Output the (x, y) coordinate of the center of the cell containing the given text.  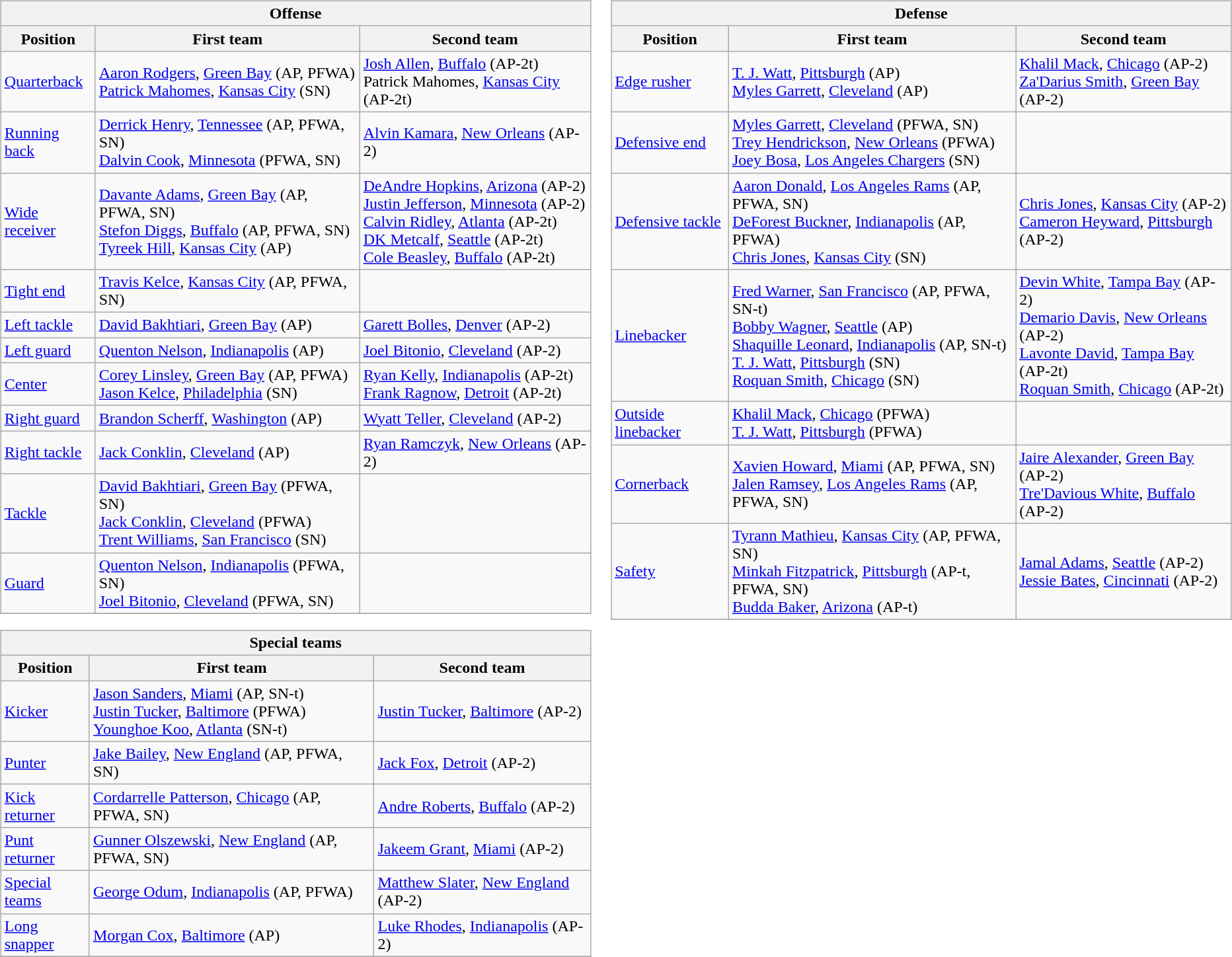
Morgan Cox, Baltimore (AP) (231, 935)
Ryan Kelly, Indianapolis (AP-2t) Frank Ragnow, Detroit (AP-2t) (475, 385)
Myles Garrett, Cleveland (PFWA, SN)Trey Hendrickson, New Orleans (PFWA)Joey Bosa, Los Angeles Chargers (SN) (872, 142)
Corey Linsley, Green Bay (AP, PFWA)Jason Kelce, Philadelphia (SN) (227, 385)
Travis Kelce, Kansas City (AP, PFWA, SN) (227, 291)
Offense (295, 13)
Guard (48, 583)
David Bakhtiari, Green Bay (PFWA, SN)Jack Conklin, Cleveland (PFWA)Trent Williams, San Francisco (SN) (227, 513)
Aaron Donald, Los Angeles Rams (AP, PFWA, SN)DeForest Buckner, Indianapolis (AP, PFWA)Chris Jones, Kansas City (SN) (872, 221)
Jamal Adams, Seattle (AP-2)Jessie Bates, Cincinnati (AP-2) (1124, 572)
Tackle (48, 513)
Jakeem Grant, Miami (AP-2) (482, 849)
Khalil Mack, Chicago (AP-2)Za'Darius Smith, Green Bay (AP-2) (1124, 81)
Ryan Ramczyk, New Orleans (AP-2) (475, 452)
Matthew Slater, New England (AP-2) (482, 892)
Right guard (48, 418)
Running back (48, 142)
Edge rusher (670, 81)
Quenton Nelson, Indianapolis (AP) (227, 350)
George Odum, Indianapolis (AP, PFWA) (231, 892)
Punter (45, 763)
Outside linebacker (670, 423)
David Bakhtiari, Green Bay (AP) (227, 325)
Defense (921, 13)
Justin Tucker, Baltimore (AP-2) (482, 711)
Quarterback (48, 81)
Josh Allen, Buffalo (AP-2t)Patrick Mahomes, Kansas City (AP-2t) (475, 81)
Chris Jones, Kansas City (AP-2)Cameron Heyward, Pittsburgh (AP-2) (1124, 221)
T. J. Watt, Pittsburgh (AP)Myles Garrett, Cleveland (AP) (872, 81)
Alvin Kamara, New Orleans (AP-2) (475, 142)
Gunner Olszewski, New England (AP, PFWA, SN) (231, 849)
Joel Bitonio, Cleveland (AP-2) (475, 350)
Devin White, Tampa Bay (AP-2)Demario Davis, New Orleans (AP-2)Lavonte David, Tampa Bay (AP-2t)Roquan Smith, Chicago (AP-2t) (1124, 336)
Jake Bailey, New England (AP, PFWA, SN) (231, 763)
Left tackle (48, 325)
Defensive end (670, 142)
Jason Sanders, Miami (AP, SN-t)Justin Tucker, Baltimore (PFWA)Younghoe Koo, Atlanta (SN-t) (231, 711)
Kick returner (45, 806)
Right tackle (48, 452)
Xavien Howard, Miami (AP, PFWA, SN)Jalen Ramsey, Los Angeles Rams (AP, PFWA, SN) (872, 484)
Quenton Nelson, Indianapolis (PFWA, SN)Joel Bitonio, Cleveland (PFWA, SN) (227, 583)
Garett Bolles, Denver (AP-2) (475, 325)
Andre Roberts, Buffalo (AP-2) (482, 806)
Punt returner (45, 849)
Tight end (48, 291)
Cornerback (670, 484)
Tyrann Mathieu, Kansas City (AP, PFWA, SN)Minkah Fitzpatrick, Pittsburgh (AP-t, PFWA, SN)Budda Baker, Arizona (AP-t) (872, 572)
Linebacker (670, 336)
Aaron Rodgers, Green Bay (AP, PFWA)Patrick Mahomes, Kansas City (SN) (227, 81)
Jaire Alexander, Green Bay (AP-2)Tre'Davious White, Buffalo (AP-2) (1124, 484)
Derrick Henry, Tennessee (AP, PFWA, SN)Dalvin Cook, Minnesota (PFWA, SN) (227, 142)
Luke Rhodes, Indianapolis (AP-2) (482, 935)
Davante Adams, Green Bay (AP, PFWA, SN)Stefon Diggs, Buffalo (AP, PFWA, SN)Tyreek Hill, Kansas City (AP) (227, 221)
Kicker (45, 711)
Jack Fox, Detroit (AP-2) (482, 763)
Center (48, 385)
Brandon Scherff, Washington (AP) (227, 418)
Long snapper (45, 935)
Left guard (48, 350)
Safety (670, 572)
Jack Conklin, Cleveland (AP) (227, 452)
Cordarrelle Patterson, Chicago (AP, PFWA, SN) (231, 806)
Khalil Mack, Chicago (PFWA)T. J. Watt, Pittsburgh (PFWA) (872, 423)
Wyatt Teller, Cleveland (AP-2) (475, 418)
Wide receiver (48, 221)
Defensive tackle (670, 221)
